Scan for the cell matching the given text and deliver its [x, y] coordinate at center. 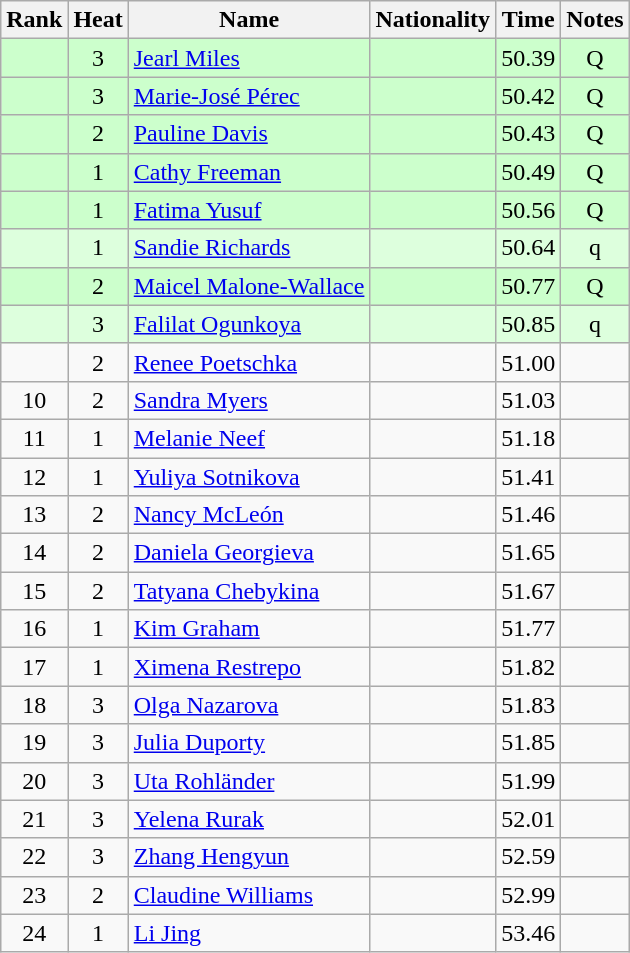
19 [34, 743]
Name [249, 20]
15 [34, 591]
Cathy Freeman [249, 172]
50.42 [528, 96]
51.41 [528, 477]
50.56 [528, 210]
51.03 [528, 400]
Sandie Richards [249, 248]
51.77 [528, 629]
21 [34, 819]
12 [34, 477]
17 [34, 667]
13 [34, 515]
20 [34, 781]
Daniela Georgieva [249, 553]
50.39 [528, 58]
Yuliya Sotnikova [249, 477]
53.46 [528, 933]
52.59 [528, 857]
23 [34, 895]
Jearl Miles [249, 58]
51.67 [528, 591]
51.82 [528, 667]
Fatima Yusuf [249, 210]
51.99 [528, 781]
Nancy McLeón [249, 515]
Tatyana Chebykina [249, 591]
Sandra Myers [249, 400]
Zhang Hengyun [249, 857]
Ximena Restrepo [249, 667]
Notes [595, 20]
14 [34, 553]
Rank [34, 20]
50.85 [528, 324]
18 [34, 705]
22 [34, 857]
50.49 [528, 172]
50.43 [528, 134]
Claudine Williams [249, 895]
Pauline Davis [249, 134]
Heat [98, 20]
51.00 [528, 362]
50.64 [528, 248]
Kim Graham [249, 629]
11 [34, 438]
Falilat Ogunkoya [249, 324]
52.01 [528, 819]
51.46 [528, 515]
51.65 [528, 553]
Maicel Malone-Wallace [249, 286]
51.18 [528, 438]
24 [34, 933]
Li Jing [249, 933]
Renee Poetschka [249, 362]
16 [34, 629]
51.85 [528, 743]
Nationality [433, 20]
Time [528, 20]
50.77 [528, 286]
10 [34, 400]
Julia Duporty [249, 743]
Marie-José Pérec [249, 96]
Olga Nazarova [249, 705]
52.99 [528, 895]
Melanie Neef [249, 438]
Yelena Rurak [249, 819]
51.83 [528, 705]
Uta Rohländer [249, 781]
